Output the (X, Y) coordinate of the center of the cell containing the given text.  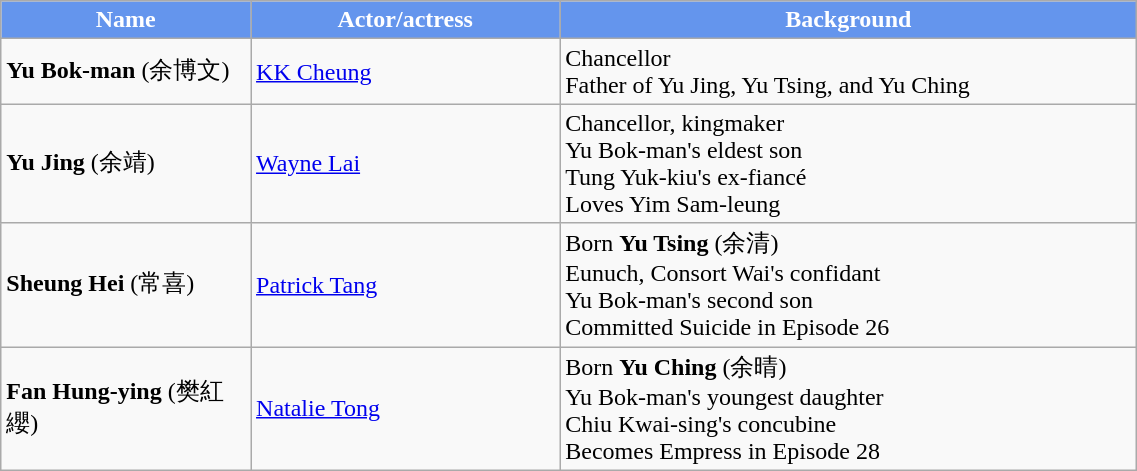
Natalie Tong (406, 408)
Yu Bok-man (余博文) (126, 72)
Chancellor, kingmakerYu Bok-man's eldest sonTung Yuk-kiu's ex-fiancéLoves Yim Sam-leung (848, 164)
Name (126, 20)
Background (848, 20)
Wayne Lai (406, 164)
Born Yu Ching (余晴)Yu Bok-man's youngest daughterChiu Kwai-sing's concubineBecomes Empress in Episode 28 (848, 408)
Sheung Hei (常喜) (126, 285)
Yu Jing (余靖) (126, 164)
ChancellorFather of Yu Jing, Yu Tsing, and Yu Ching (848, 72)
Born Yu Tsing (余清)Eunuch, Consort Wai's confidantYu Bok-man's second sonCommitted Suicide in Episode 26 (848, 285)
Actor/actress (406, 20)
KK Cheung (406, 72)
Fan Hung-ying (樊紅纓) (126, 408)
Patrick Tang (406, 285)
